Determine the [X, Y] coordinate at the center of the cell enclosing the given text.  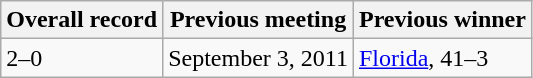
September 3, 2011 [258, 58]
2–0 [82, 58]
Previous winner [442, 20]
Florida, 41–3 [442, 58]
Previous meeting [258, 20]
Overall record [82, 20]
